Output the (x, y) coordinate of the center of the cell containing the given text.  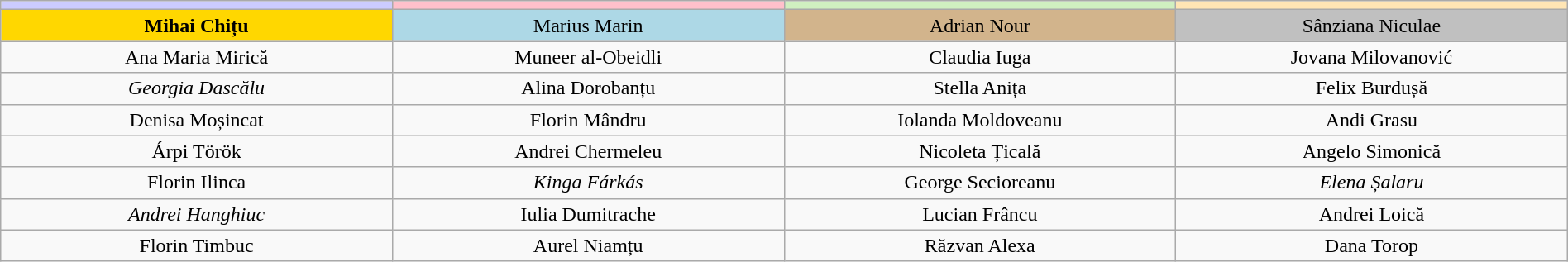
Adrian Nour (980, 26)
Árpi Török (197, 151)
Nicoleta Țicală (980, 151)
Jovana Milovanović (1372, 57)
Angelo Simonică (1372, 151)
Kinga Fárkás (588, 183)
Denisa Moșincat (197, 120)
Georgia Dascălu (197, 88)
Răzvan Alexa (980, 245)
Mihai Chițu (197, 26)
George Secioreanu (980, 183)
Florin Mândru (588, 120)
Florin Timbuc (197, 245)
Andi Grasu (1372, 120)
Felix Burdușă (1372, 88)
Iulia Dumitrache (588, 214)
Marius Marin (588, 26)
Aurel Niamțu (588, 245)
Claudia Iuga (980, 57)
Iolanda Moldoveanu (980, 120)
Ana Maria Mirică (197, 57)
Dana Torop (1372, 245)
Andrei Loică (1372, 214)
Alina Dorobanțu (588, 88)
Andrei Chermeleu (588, 151)
Andrei Hanghiuc (197, 214)
Stella Anița (980, 88)
Elena Șalaru (1372, 183)
Florin Ilinca (197, 183)
Muneer al-Obeidli (588, 57)
Sânziana Niculae (1372, 26)
Lucian Frâncu (980, 214)
